Locate the cell with the specified text and output its [x, y] center coordinate. 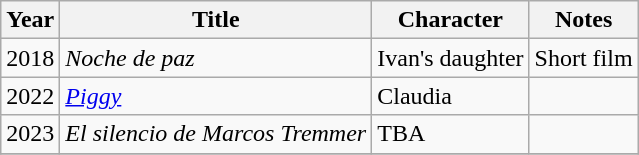
Character [450, 20]
TBA [450, 134]
Noche de paz [216, 58]
Piggy [216, 96]
Claudia [450, 96]
2018 [30, 58]
2023 [30, 134]
Title [216, 20]
El silencio de Marcos Tremmer [216, 134]
2022 [30, 96]
Year [30, 20]
Short film [584, 58]
Ivan's daughter [450, 58]
Notes [584, 20]
